For the text-containing cell, return its midpoint in (x, y) coordinate format. 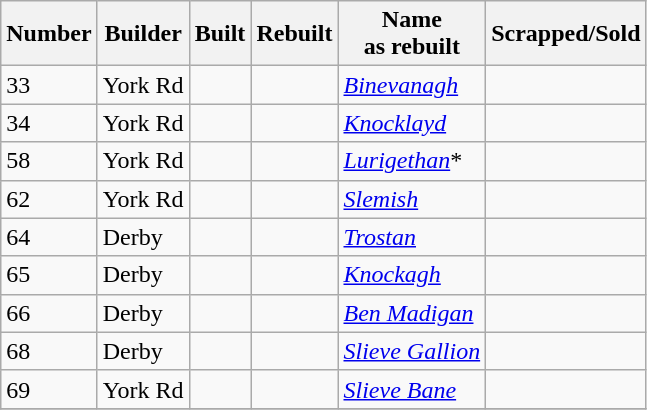
Slemish (412, 199)
Built (220, 34)
66 (49, 313)
Rebuilt (294, 34)
Number (49, 34)
Lurigethan* (412, 161)
Slieve Gallion (412, 351)
69 (49, 389)
Ben Madigan (412, 313)
Knocklayd (412, 123)
64 (49, 237)
Trostan (412, 237)
Nameas rebuilt (412, 34)
Scrapped/Sold (566, 34)
62 (49, 199)
65 (49, 275)
Binevanagh (412, 85)
34 (49, 123)
Builder (143, 34)
Slieve Bane (412, 389)
33 (49, 85)
68 (49, 351)
58 (49, 161)
Knockagh (412, 275)
